Scan for the cell matching the given text and deliver its [X, Y] coordinate at center. 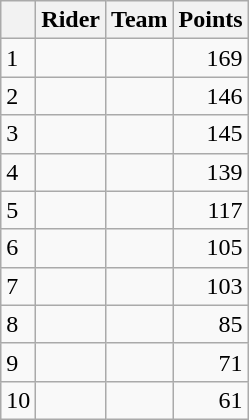
139 [210, 172]
9 [18, 362]
Rider [71, 20]
103 [210, 286]
7 [18, 286]
85 [210, 324]
8 [18, 324]
3 [18, 134]
1 [18, 58]
169 [210, 58]
117 [210, 210]
5 [18, 210]
105 [210, 248]
146 [210, 96]
4 [18, 172]
10 [18, 400]
Team [140, 20]
145 [210, 134]
Points [210, 20]
61 [210, 400]
2 [18, 96]
6 [18, 248]
71 [210, 362]
